Extract the [x, y] coordinate from the center of the cell holding the provided text.  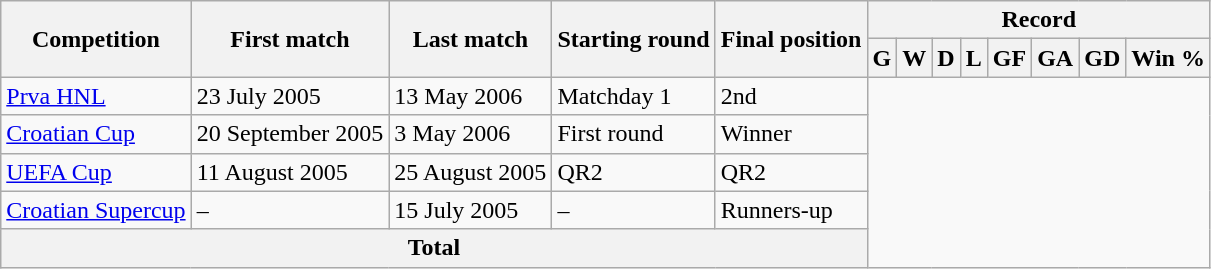
Prva HNL [96, 96]
Winner [791, 134]
L [974, 58]
G [882, 58]
GF [1009, 58]
13 May 2006 [470, 96]
Competition [96, 39]
Runners-up [791, 210]
25 August 2005 [470, 172]
23 July 2005 [290, 96]
First match [290, 39]
Croatian Cup [96, 134]
Last match [470, 39]
2nd [791, 96]
Starting round [634, 39]
W [914, 58]
Total [434, 248]
15 July 2005 [470, 210]
Win % [1168, 58]
First round [634, 134]
Croatian Supercup [96, 210]
GD [1102, 58]
3 May 2006 [470, 134]
D [946, 58]
Final position [791, 39]
UEFA Cup [96, 172]
Matchday 1 [634, 96]
GA [1056, 58]
Record [1038, 20]
11 August 2005 [290, 172]
20 September 2005 [290, 134]
